Output the [x, y] coordinate of the center of the cell containing the given text.  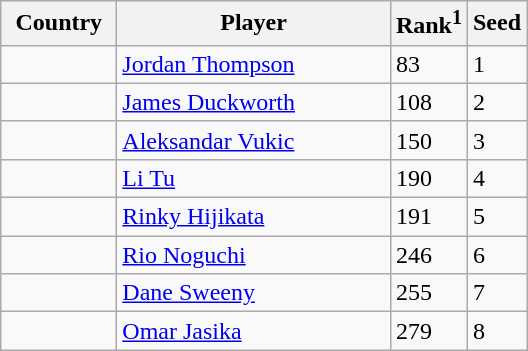
Rank1 [428, 24]
6 [496, 255]
279 [428, 331]
Dane Sweeny [254, 293]
Player [254, 24]
7 [496, 293]
Rio Noguchi [254, 255]
246 [428, 255]
James Duckworth [254, 102]
Aleksandar Vukic [254, 140]
108 [428, 102]
191 [428, 217]
Seed [496, 24]
Omar Jasika [254, 331]
Li Tu [254, 178]
2 [496, 102]
8 [496, 331]
190 [428, 178]
4 [496, 178]
5 [496, 217]
Jordan Thompson [254, 64]
Country [59, 24]
3 [496, 140]
83 [428, 64]
Rinky Hijikata [254, 217]
150 [428, 140]
1 [496, 64]
255 [428, 293]
